Return [X, Y] of the center of cell containing provided text 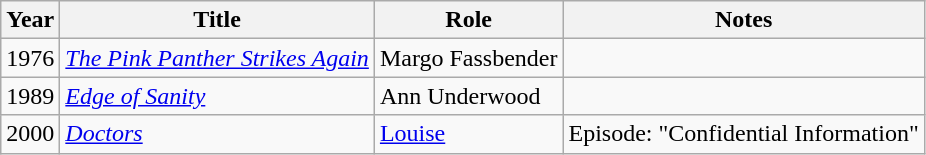
Role [468, 20]
Edge of Sanity [218, 96]
Louise [468, 134]
Episode: "Confidential Information" [744, 134]
Margo Fassbender [468, 58]
Year [30, 20]
Ann Underwood [468, 96]
1989 [30, 96]
2000 [30, 134]
The Pink Panther Strikes Again [218, 58]
Doctors [218, 134]
Title [218, 20]
1976 [30, 58]
Notes [744, 20]
